Extract the [X, Y] coordinate from the center of the cell holding the provided text.  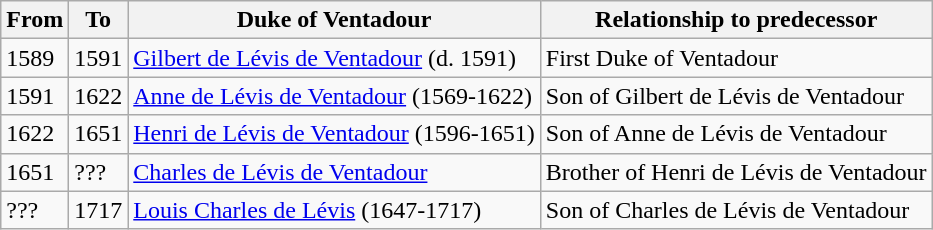
1589 [35, 58]
Son of Gilbert de Lévis de Ventadour [736, 96]
Duke of Ventadour [334, 20]
Louis Charles de Lévis (1647-1717) [334, 210]
Henri de Lévis de Ventadour (1596-1651) [334, 134]
Anne de Lévis de Ventadour (1569-1622) [334, 96]
First Duke of Ventadour [736, 58]
Gilbert de Lévis de Ventadour (d. 1591) [334, 58]
Brother of Henri de Lévis de Ventadour [736, 172]
Charles de Lévis de Ventadour [334, 172]
Son of Charles de Lévis de Ventadour [736, 210]
Relationship to predecessor [736, 20]
Son of Anne de Lévis de Ventadour [736, 134]
From [35, 20]
1717 [98, 210]
To [98, 20]
